Return [x, y] of the center of cell containing provided text 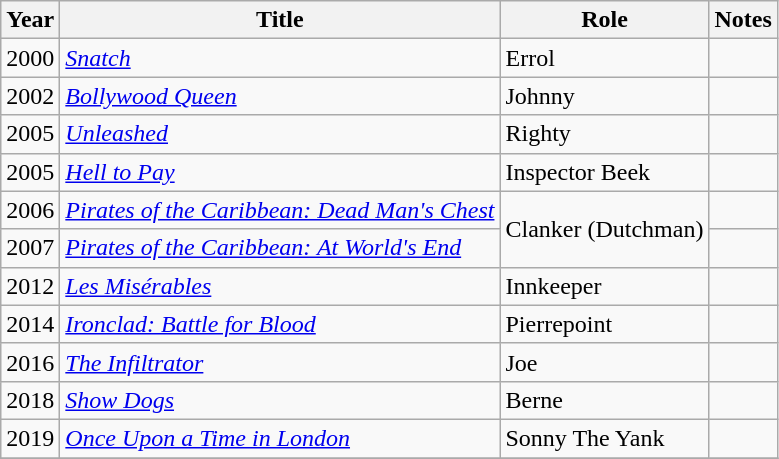
Notes [743, 20]
Year [30, 20]
Johnny [604, 96]
Les Misérables [280, 286]
2007 [30, 248]
2019 [30, 438]
Show Dogs [280, 400]
Innkeeper [604, 286]
2012 [30, 286]
Hell to Pay [280, 172]
Joe [604, 362]
2018 [30, 400]
Ironclad: Battle for Blood [280, 324]
2006 [30, 210]
2014 [30, 324]
Righty [604, 134]
Clanker (Dutchman) [604, 229]
2000 [30, 58]
Bollywood Queen [280, 96]
Sonny The Yank [604, 438]
Pirates of the Caribbean: At World's End [280, 248]
Pierrepoint [604, 324]
Title [280, 20]
The Infiltrator [280, 362]
Snatch [280, 58]
2002 [30, 96]
Errol [604, 58]
Once Upon a Time in London [280, 438]
Role [604, 20]
Pirates of the Caribbean: Dead Man's Chest [280, 210]
Unleashed [280, 134]
Inspector Beek [604, 172]
2016 [30, 362]
Berne [604, 400]
